Find where the given text appears and provide that cell's center as (x, y) coordinate. 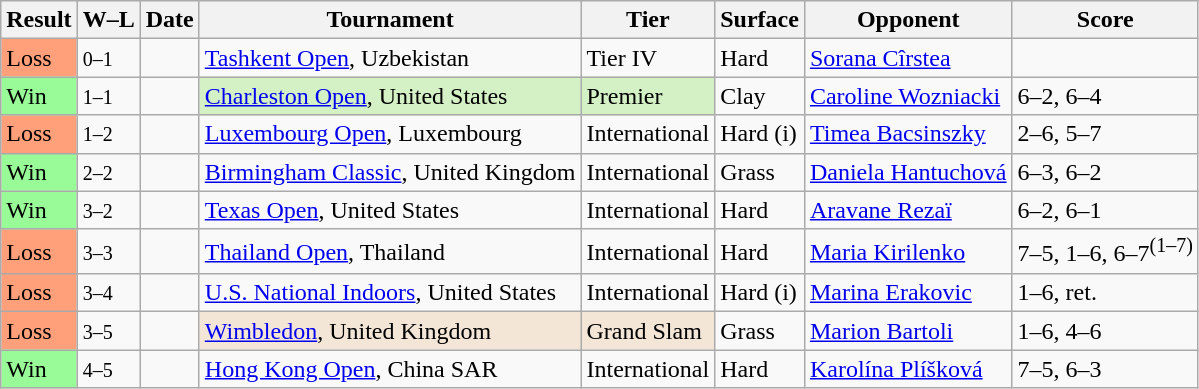
Surface (760, 20)
Score (1105, 20)
7–5, 6–3 (1105, 369)
4–5 (108, 369)
Hong Kong Open, China SAR (390, 369)
Result (39, 20)
Marina Erakovic (908, 293)
3–5 (108, 331)
1–1 (108, 96)
U.S. National Indoors, United States (390, 293)
Birmingham Classic, United Kingdom (390, 172)
Karolína Plíšková (908, 369)
7–5, 1–6, 6–7(1–7) (1105, 252)
Caroline Wozniacki (908, 96)
Grand Slam (648, 331)
3–4 (108, 293)
Charleston Open, United States (390, 96)
Maria Kirilenko (908, 252)
6–2, 6–1 (1105, 210)
Daniela Hantuchová (908, 172)
1–6, 4–6 (1105, 331)
Marion Bartoli (908, 331)
Tier IV (648, 58)
Tier (648, 20)
3–3 (108, 252)
2–6, 5–7 (1105, 134)
1–2 (108, 134)
6–2, 6–4 (1105, 96)
Luxembourg Open, Luxembourg (390, 134)
Sorana Cîrstea (908, 58)
Date (170, 20)
W–L (108, 20)
Opponent (908, 20)
Timea Bacsinszky (908, 134)
Aravane Rezaï (908, 210)
Wimbledon, United Kingdom (390, 331)
Tournament (390, 20)
Clay (760, 96)
3–2 (108, 210)
Premier (648, 96)
2–2 (108, 172)
1–6, ret. (1105, 293)
0–1 (108, 58)
Thailand Open, Thailand (390, 252)
Texas Open, United States (390, 210)
6–3, 6–2 (1105, 172)
Tashkent Open, Uzbekistan (390, 58)
